Pinpoint the cell where the given text exists, returning its [X, Y] midpoint coordinate. 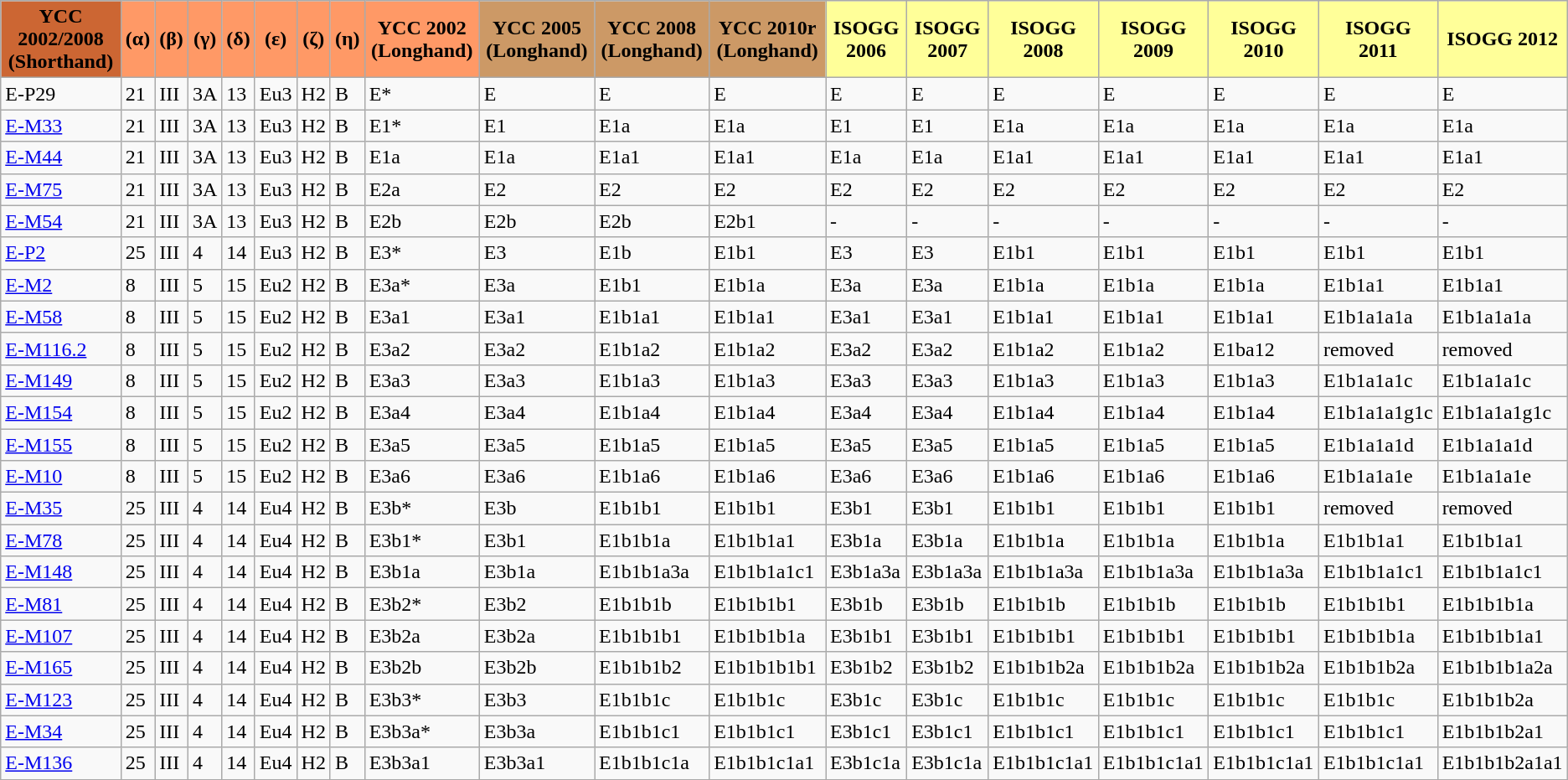
ISOGG 2010 [1264, 39]
E-M10 [60, 477]
E1b1b1b2 [652, 668]
E3b3a [536, 731]
YCC 2002/2008 (Shorthand) [60, 39]
E-P2 [60, 253]
E-M148 [60, 572]
(η) [347, 39]
ISOGG 2012 [1503, 39]
E2a [422, 189]
E3b [536, 509]
E2b1 [767, 221]
E-M33 [60, 126]
E-M123 [60, 700]
E-M81 [60, 604]
(δ) [239, 39]
E3a* [422, 285]
ISOGG 2011 [1378, 39]
YCC 2008 (Longhand) [652, 39]
(β) [172, 39]
E1b [652, 253]
E-M58 [60, 317]
E1b1b1b1a1 [1503, 636]
E3* [422, 253]
E1* [422, 126]
ISOGG 2009 [1153, 39]
E-M2 [60, 285]
E-M78 [60, 540]
YCC 2005 (Longhand) [536, 39]
YCC 2010r (Longhand) [767, 39]
E1b1b1b1a2a [1503, 668]
E1b1b1b1b1 [767, 668]
(ζ) [313, 39]
E3b2 [536, 604]
(γ) [204, 39]
(ε) [276, 39]
E-M116.2 [60, 349]
E-M75 [60, 189]
E-P29 [60, 94]
E1b1b1b2a1 [1503, 731]
E3b3 [536, 700]
E-M34 [60, 731]
E3b3a* [422, 731]
ISOGG 2007 [948, 39]
E-M54 [60, 221]
E-M107 [60, 636]
YCC 2002 (Longhand) [422, 39]
ISOGG 2008 [1044, 39]
E1b1b1c1a [652, 763]
E-M149 [60, 380]
E-M155 [60, 445]
E-M154 [60, 412]
ISOGG 2006 [866, 39]
E1ba12 [1264, 349]
E-M165 [60, 668]
E3b* [422, 509]
E3b3* [422, 700]
E-M35 [60, 509]
E3b1* [422, 540]
E3b2* [422, 604]
E* [422, 94]
E-M44 [60, 158]
E-M136 [60, 763]
E1b1b1b2a1a1 [1503, 763]
(α) [137, 39]
